Return (X, Y) of the center of cell containing provided text 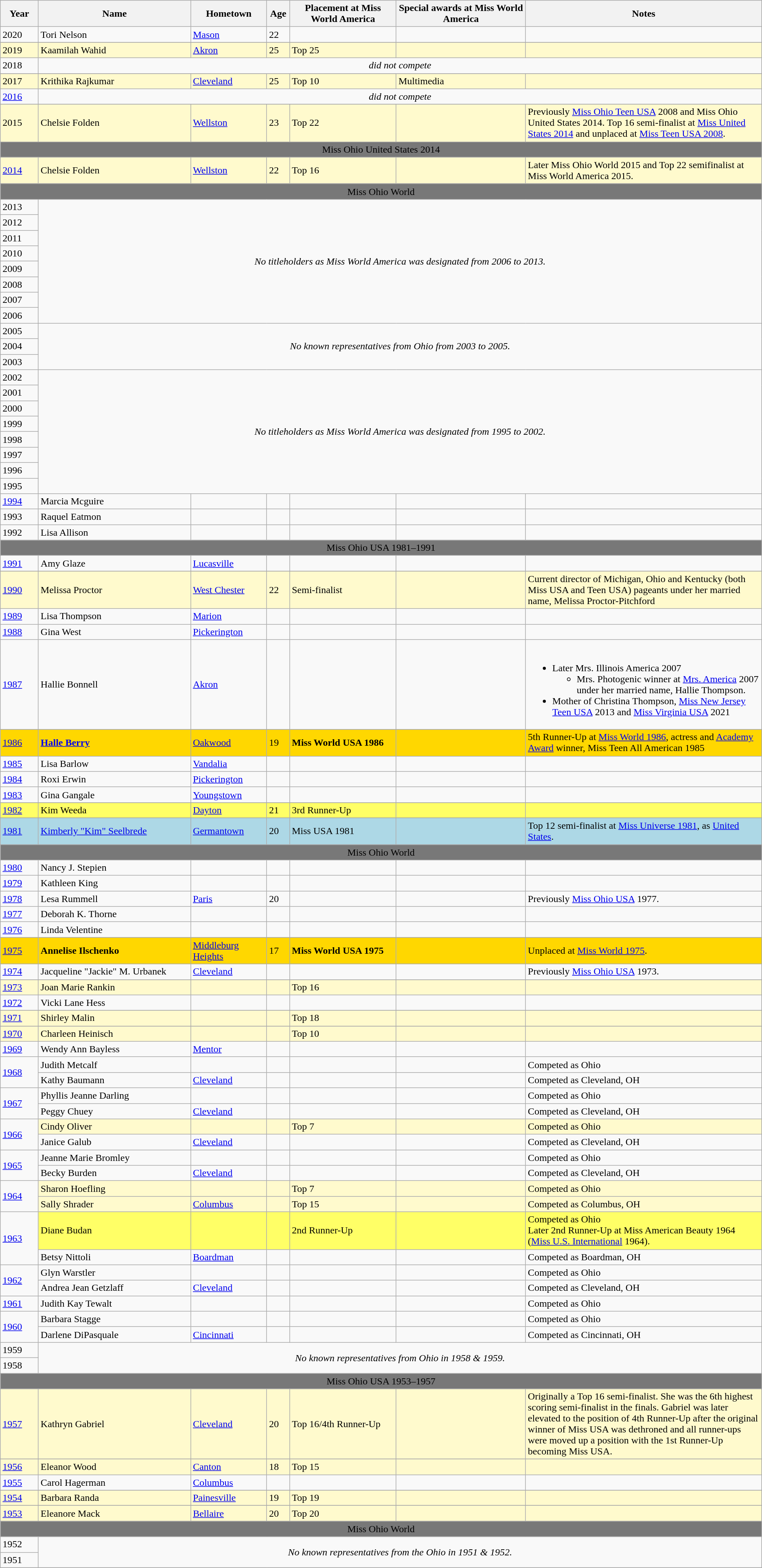
Roxi Erwin (114, 779)
Lesa Rummell (114, 899)
2018 (20, 66)
Halle Berry (114, 742)
Betsy Nittoli (114, 1257)
Darlene DiPasquale (114, 1334)
1961 (20, 1303)
Amy Glaze (114, 563)
Top 25 (343, 50)
Judith Kay Tewalt (114, 1303)
1954 (20, 1498)
Previously Miss Ohio USA 1977. (644, 899)
Gina West (114, 632)
1968 (20, 1072)
1990 (20, 590)
Jacqueline "Jackie" M. Urbanek (114, 972)
Carol Hagerman (114, 1483)
No known representatives from Ohio in 1958 & 1959. (400, 1358)
No known representatives from the Ohio in 1951 & 1952. (400, 1552)
Dayton (229, 810)
18 (278, 1467)
Sharon Hoefling (114, 1189)
17 (278, 951)
1991 (20, 563)
1959 (20, 1350)
2000 (20, 408)
1951 (20, 1560)
1978 (20, 899)
Placement at Miss World America (343, 14)
2011 (20, 238)
No known representatives from Ohio from 2003 to 2005. (400, 346)
1986 (20, 742)
Kathy Baumann (114, 1080)
2001 (20, 393)
Melissa Proctor (114, 590)
Lisa Barlow (114, 764)
2008 (20, 285)
1996 (20, 470)
Kathleen King (114, 883)
2003 (20, 362)
1993 (20, 517)
1957 (20, 1424)
2002 (20, 377)
Unplaced at Miss World 1975. (644, 951)
Kathryn Gabriel (114, 1424)
21 (278, 810)
Vandalia (229, 764)
Competed as Boardman, OH (644, 1257)
Year (20, 14)
No titleholders as Miss World America was designated from 1995 to 2002. (400, 431)
Miss World USA 1975 (343, 951)
1958 (20, 1365)
Barbara Stagge (114, 1319)
Linda Velentine (114, 930)
1982 (20, 810)
Hallie Bonnell (114, 685)
1963 (20, 1238)
Miss Ohio USA 1953–1957 (381, 1381)
Lisa Thompson (114, 616)
Miss USA 1981 (343, 831)
1955 (20, 1483)
Judith Metcalf (114, 1064)
Boardman (229, 1257)
Later Miss Ohio World 2015 and Top 22 semifinalist at Miss World America 2015. (644, 170)
1998 (20, 439)
Barbara Randa (114, 1498)
1983 (20, 795)
Kim Weeda (114, 810)
Charleen Heinisch (114, 1034)
1974 (20, 972)
Multimedia (461, 81)
2020 (20, 35)
Joan Marie Rankin (114, 987)
Wendy Ann Bayless (114, 1049)
Raquel Eatmon (114, 517)
1966 (20, 1134)
Current director of Michigan, Ohio and Kentucky (both Miss USA and Teen USA) pageants under her married name, Melissa Proctor-Pitchford (644, 590)
Name (114, 14)
1979 (20, 883)
3rd Runner-Up (343, 810)
1956 (20, 1467)
Sally Shrader (114, 1204)
1953 (20, 1513)
Age (278, 14)
2019 (20, 50)
No titleholders as Miss World America was designated from 2006 to 2013. (400, 261)
Previously Miss Ohio USA 1973. (644, 972)
Germantown (229, 831)
Diane Budan (114, 1231)
2010 (20, 254)
1971 (20, 1018)
1964 (20, 1196)
Deborah K. Thorne (114, 914)
Marcia Mcguire (114, 501)
1992 (20, 532)
Top 18 (343, 1018)
Special awards at Miss World America (461, 14)
Top 20 (343, 1513)
1981 (20, 831)
2015 (20, 123)
Annelise Ilschenko (114, 951)
Kaamilah Wahid (114, 50)
2006 (20, 315)
2005 (20, 331)
1970 (20, 1034)
1952 (20, 1544)
1994 (20, 501)
2013 (20, 207)
Miss Ohio USA 1981–1991 (381, 548)
Painesville (229, 1498)
1988 (20, 632)
Gina Gangale (114, 795)
1967 (20, 1103)
Lucasville (229, 563)
Peggy Chuey (114, 1111)
1980 (20, 868)
1997 (20, 455)
5th Runner-Up at Miss World 1986, actress and Academy Award winner, Miss Teen All American 1985 (644, 742)
Canton (229, 1467)
Lisa Allison (114, 532)
2016 (20, 96)
Miss Ohio United States 2014 (381, 149)
2017 (20, 81)
1976 (20, 930)
Andrea Jean Getzlaff (114, 1288)
1985 (20, 764)
Top 12 semi-finalist at Miss Universe 1981, as United States. (644, 831)
Eleanor Wood (114, 1467)
Phyllis Jeanne Darling (114, 1095)
Top 22 (343, 123)
Notes (644, 14)
1999 (20, 424)
1960 (20, 1327)
Jeanne Marie Bromley (114, 1158)
1969 (20, 1049)
Mason (229, 35)
2009 (20, 269)
2007 (20, 300)
Top 19 (343, 1498)
Paris (229, 899)
Hometown (229, 14)
1977 (20, 914)
1984 (20, 779)
Marion (229, 616)
1972 (20, 1003)
Nancy J. Stepien (114, 868)
Miss World USA 1986 (343, 742)
1995 (20, 486)
Cindy Oliver (114, 1127)
Krithika Rajkumar (114, 81)
Oakwood (229, 742)
Shirley Malin (114, 1018)
Kimberly "Kim" Seelbrede (114, 831)
2004 (20, 346)
2012 (20, 222)
Tori Nelson (114, 35)
Janice Galub (114, 1142)
Glyn Warstler (114, 1272)
Youngstown (229, 795)
Competed as OhioLater 2nd Runner-Up at Miss American Beauty 1964 (Miss U.S. International 1964). (644, 1231)
1962 (20, 1280)
1965 (20, 1165)
Middleburg Heights (229, 951)
Semi-finalist (343, 590)
Top 16/4th Runner-Up (343, 1424)
23 (278, 123)
Bellaire (229, 1513)
West Chester (229, 590)
2014 (20, 170)
Vicki Lane Hess (114, 1003)
Competed as Cincinnati, OH (644, 1334)
1989 (20, 616)
Cincinnati (229, 1334)
Mentor (229, 1049)
1975 (20, 951)
1987 (20, 685)
1973 (20, 987)
Competed as Columbus, OH (644, 1204)
2nd Runner-Up (343, 1231)
Eleanore Mack (114, 1513)
Becky Burden (114, 1173)
